Provide the [x, y] coordinate of the cell's center where the given text is located.  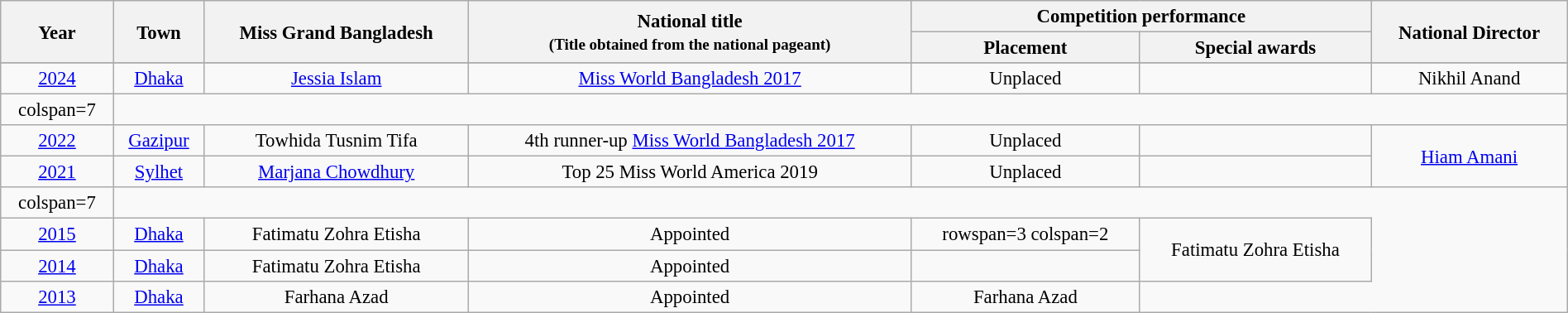
Special awards [1255, 48]
National title(Title obtained from the national pageant) [690, 31]
Miss World Bangladesh 2017 [690, 79]
2022 [57, 141]
2014 [57, 266]
National Director [1469, 31]
Sylhet [159, 172]
Top 25 Miss World America 2019 [690, 172]
Hiam Amani [1469, 156]
2015 [57, 234]
Marjana Chowdhury [337, 172]
Town [159, 31]
2021 [57, 172]
2013 [57, 296]
Miss Grand Bangladesh [337, 31]
Jessia Islam [337, 79]
Placement [1025, 48]
Year [57, 31]
Competition performance [1141, 17]
Gazipur [159, 141]
2024 [57, 79]
4th runner-up Miss World Bangladesh 2017 [690, 141]
rowspan=3 colspan=2 [1025, 234]
Towhida Tusnim Tifa [337, 141]
Nikhil Anand [1469, 79]
